Find where the given text appears and provide that cell's center as [x, y] coordinate. 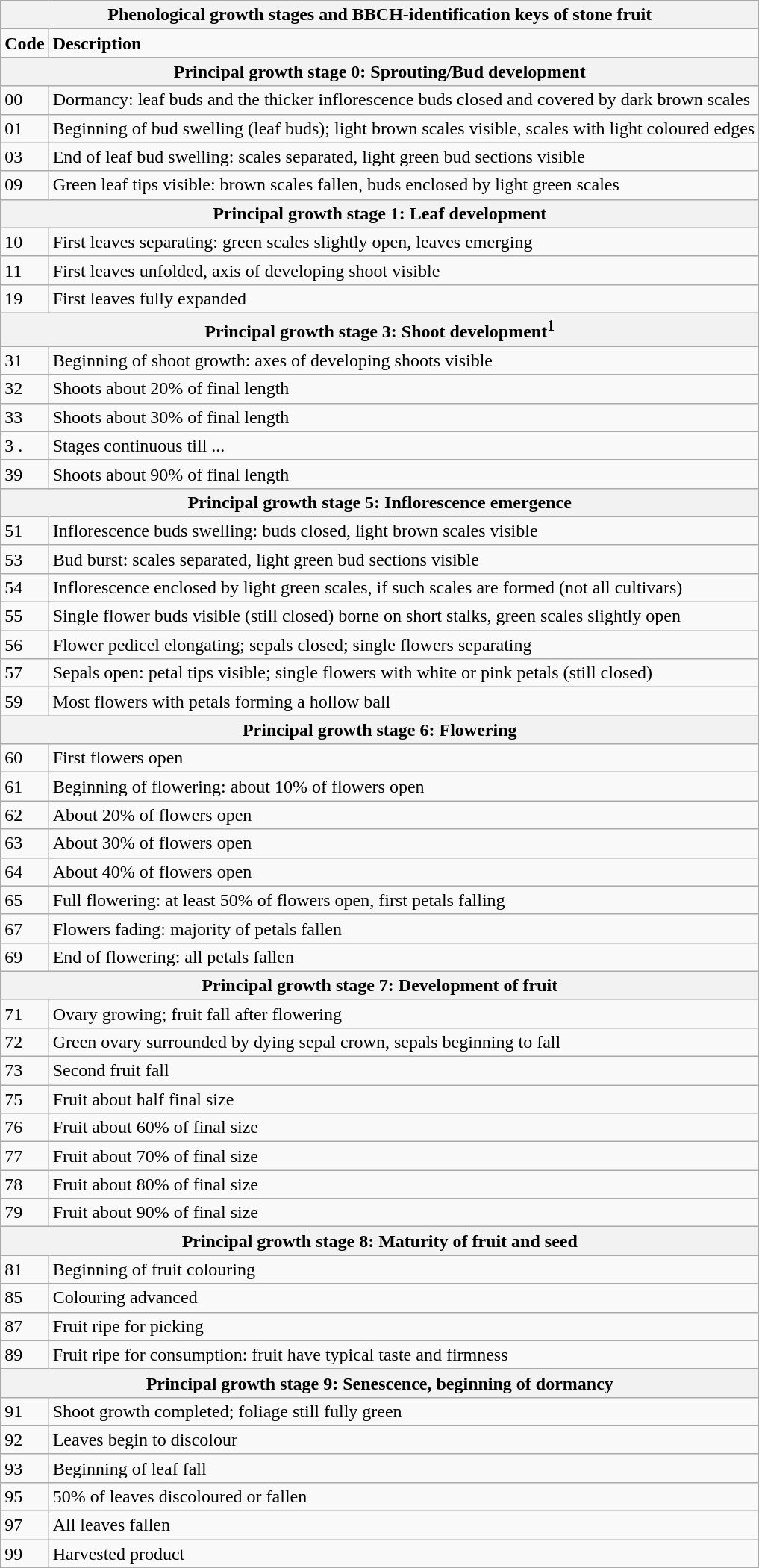
Principal growth stage 6: Flowering [380, 730]
Second fruit fall [404, 1071]
First leaves fully expanded [404, 299]
62 [25, 815]
About 40% of flowers open [404, 872]
End of leaf bud swelling: scales separated, light green bud sections visible [404, 157]
3 . [25, 446]
59 [25, 702]
Colouring advanced [404, 1298]
99 [25, 1554]
Ovary growing; fruit fall after flowering [404, 1013]
Most flowers with petals forming a hollow ball [404, 702]
Code [25, 43]
Flower pedicel elongating; sepals closed; single flowers separating [404, 645]
57 [25, 673]
About 20% of flowers open [404, 815]
61 [25, 787]
39 [25, 474]
Fruit ripe for picking [404, 1326]
Fruit about 60% of final size [404, 1128]
Principal growth stage 7: Development of fruit [380, 985]
50% of leaves discoloured or fallen [404, 1496]
Leaves begin to discolour [404, 1440]
Fruit about 70% of final size [404, 1156]
71 [25, 1013]
Sepals open: petal tips visible; single flowers with white or pink petals (still closed) [404, 673]
Shoots about 20% of final length [404, 389]
Beginning of bud swelling (leaf buds); light brown scales visible, scales with light coloured edges [404, 128]
Principal growth stage 9: Senescence, beginning of dormancy [380, 1383]
11 [25, 270]
56 [25, 645]
10 [25, 242]
Description [404, 43]
65 [25, 900]
Full flowering: at least 50% of flowers open, first petals falling [404, 900]
Flowers fading: majority of petals fallen [404, 928]
91 [25, 1411]
First flowers open [404, 758]
About 30% of flowers open [404, 843]
54 [25, 587]
89 [25, 1355]
73 [25, 1071]
92 [25, 1440]
Inflorescence enclosed by light green scales, if such scales are formed (not all cultivars) [404, 587]
75 [25, 1099]
Beginning of fruit colouring [404, 1269]
Beginning of flowering: about 10% of flowers open [404, 787]
79 [25, 1213]
Green ovary surrounded by dying sepal crown, sepals beginning to fall [404, 1042]
First leaves separating: green scales slightly open, leaves emerging [404, 242]
End of flowering: all petals fallen [404, 957]
09 [25, 185]
First leaves unfolded, axis of developing shoot visible [404, 270]
64 [25, 872]
Principal growth stage 3: Shoot development1 [380, 330]
77 [25, 1156]
Shoot growth completed; foliage still fully green [404, 1411]
Fruit about half final size [404, 1099]
95 [25, 1496]
Principal growth stage 8: Maturity of fruit and seed [380, 1241]
Principal growth stage 0: Sprouting/Bud development [380, 72]
72 [25, 1042]
Principal growth stage 1: Leaf development [380, 213]
51 [25, 531]
Phenological growth stages and BBCH-identification keys of stone fruit [380, 15]
69 [25, 957]
19 [25, 299]
Principal growth stage 5: Inflorescence emergence [380, 502]
01 [25, 128]
60 [25, 758]
31 [25, 360]
00 [25, 100]
53 [25, 559]
Bud burst: scales separated, light green bud sections visible [404, 559]
Single flower buds visible (still closed) borne on short stalks, green scales slightly open [404, 616]
Stages continuous till ... [404, 446]
32 [25, 389]
Harvested product [404, 1554]
85 [25, 1298]
87 [25, 1326]
78 [25, 1184]
Dormancy: leaf buds and the thicker inflorescence buds closed and covered by dark brown scales [404, 100]
Inflorescence buds swelling: buds closed, light brown scales visible [404, 531]
93 [25, 1468]
Shoots about 30% of final length [404, 417]
Fruit about 90% of final size [404, 1213]
Fruit ripe for consumption: fruit have typical taste and firmness [404, 1355]
All leaves fallen [404, 1525]
03 [25, 157]
67 [25, 928]
81 [25, 1269]
Fruit about 80% of final size [404, 1184]
63 [25, 843]
Beginning of shoot growth: axes of developing shoots visible [404, 360]
Green leaf tips visible: brown scales fallen, buds enclosed by light green scales [404, 185]
55 [25, 616]
Beginning of leaf fall [404, 1468]
97 [25, 1525]
33 [25, 417]
76 [25, 1128]
Shoots about 90% of final length [404, 474]
